Scan for the cell matching the given text and deliver its (x, y) coordinate at center. 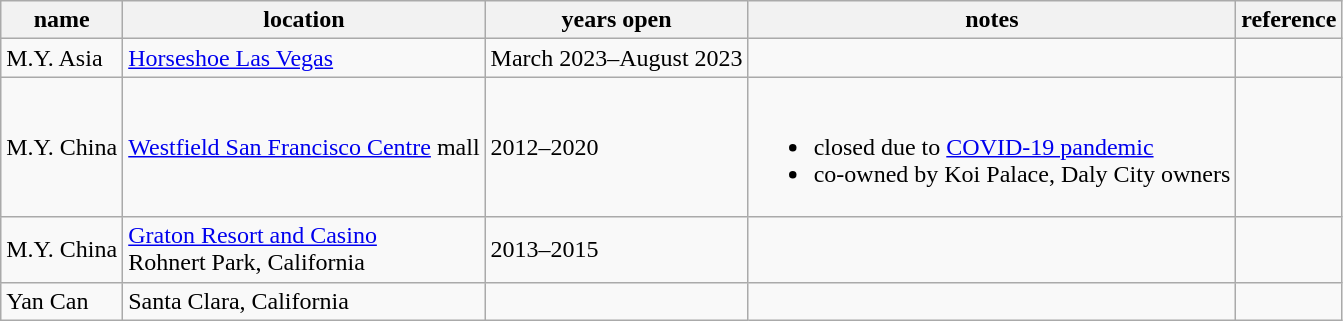
M.Y. Asia (62, 58)
name (62, 20)
closed due to COVID-19 pandemicco-owned by Koi Palace, Daly City owners (992, 147)
reference (1289, 20)
Yan Can (62, 301)
2013–2015 (616, 250)
Horseshoe Las Vegas (304, 58)
years open (616, 20)
notes (992, 20)
location (304, 20)
Santa Clara, California (304, 301)
March 2023–August 2023 (616, 58)
Westfield San Francisco Centre mall (304, 147)
2012–2020 (616, 147)
Graton Resort and CasinoRohnert Park, California (304, 250)
